For the text-containing cell, return its midpoint in (X, Y) coordinate format. 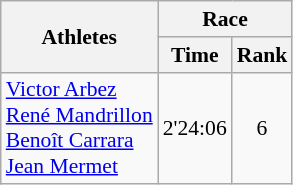
2'24:06 (195, 128)
6 (262, 128)
Victor ArbezRené MandrillonBenoît CarraraJean Mermet (80, 128)
Athletes (80, 36)
Race (226, 19)
Time (195, 55)
Rank (262, 55)
